Search for the cell housing the specified text and yield its [x, y] center coordinate. 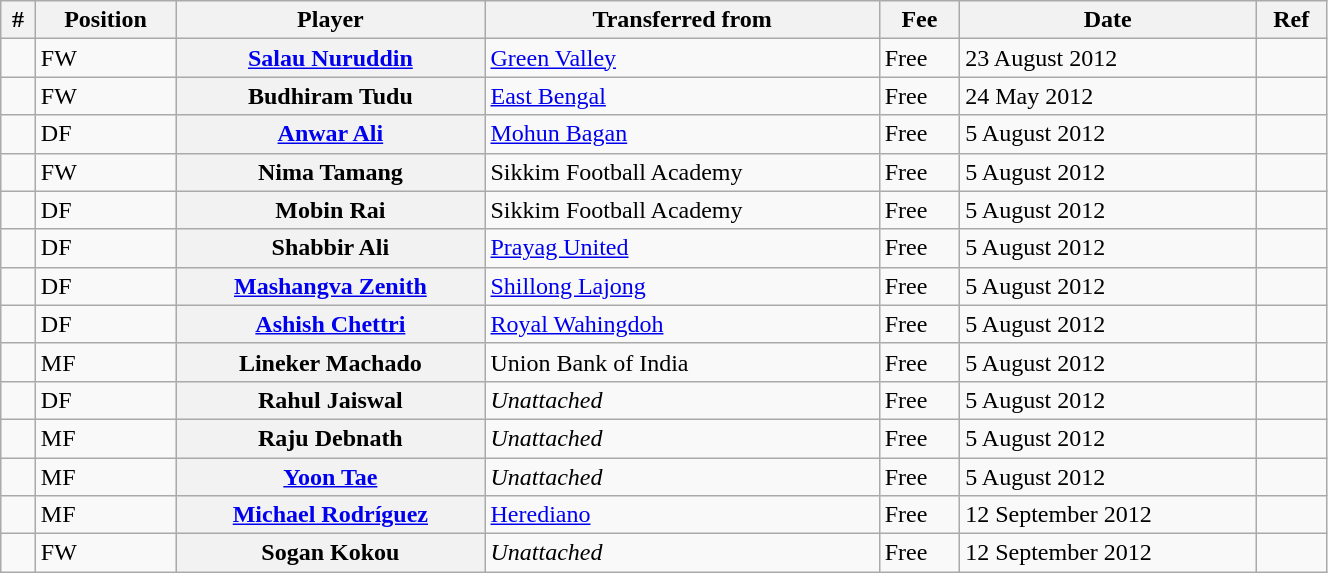
Shabbir Ali [330, 248]
Prayag United [682, 248]
Mashangva Zenith [330, 286]
Nima Tamang [330, 172]
Michael Rodríguez [330, 515]
Ref [1292, 20]
Union Bank of India [682, 362]
Sogan Kokou [330, 553]
Lineker Machado [330, 362]
Rahul Jaiswal [330, 400]
Player [330, 20]
Raju Debnath [330, 438]
Salau Nuruddin [330, 58]
24 May 2012 [1108, 96]
Yoon Tae [330, 477]
Date [1108, 20]
East Bengal [682, 96]
Mobin Rai [330, 210]
Shillong Lajong [682, 286]
Position [105, 20]
Herediano [682, 515]
Budhiram Tudu [330, 96]
Fee [919, 20]
23 August 2012 [1108, 58]
Transferred from [682, 20]
# [18, 20]
Anwar Ali [330, 134]
Green Valley [682, 58]
Ashish Chettri [330, 324]
Royal Wahingdoh [682, 324]
Mohun Bagan [682, 134]
